Scan for the cell matching the given text and deliver its [x, y] coordinate at center. 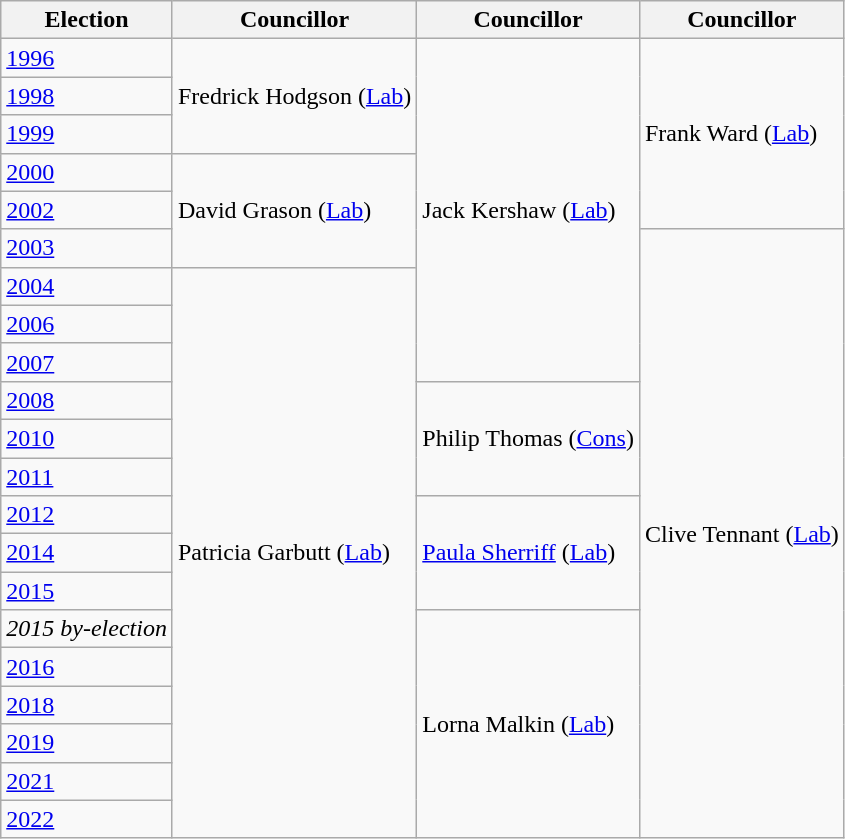
Frank Ward (Lab) [742, 134]
2010 [87, 438]
Fredrick Hodgson (Lab) [294, 96]
Patricia Garbutt (Lab) [294, 552]
2000 [87, 172]
2018 [87, 705]
2019 [87, 743]
2011 [87, 477]
2008 [87, 400]
2002 [87, 210]
Clive Tennant (Lab) [742, 534]
Jack Kershaw (Lab) [528, 210]
2015 [87, 591]
1998 [87, 96]
Election [87, 20]
2016 [87, 667]
David Grason (Lab) [294, 210]
2022 [87, 819]
2015 by-election [87, 629]
2021 [87, 781]
Paula Sherriff (Lab) [528, 553]
1999 [87, 134]
2003 [87, 248]
Philip Thomas (Cons) [528, 438]
2012 [87, 515]
2006 [87, 324]
2007 [87, 362]
2004 [87, 286]
Lorna Malkin (Lab) [528, 724]
1996 [87, 58]
2014 [87, 553]
